Detect which cell encompasses the target text, then output its (X, Y) center coordinate. 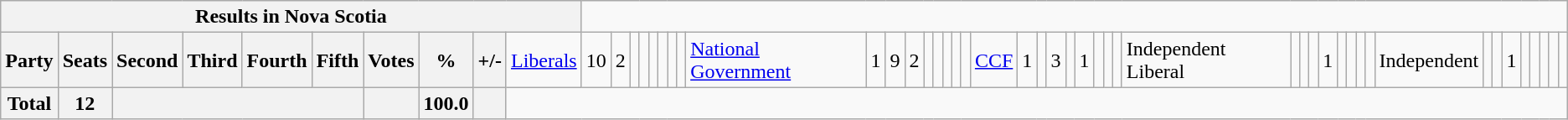
9 (895, 60)
Total (29, 103)
Results in Nova Scotia (291, 17)
100.0 (446, 103)
Independent (1429, 60)
Fourth (276, 60)
Party (29, 60)
Second (147, 60)
Seats (85, 60)
12 (85, 103)
Liberals (544, 60)
3 (1055, 60)
+/- (489, 60)
% (446, 60)
10 (596, 60)
National Government (776, 60)
Independent Liberal (1206, 60)
Third (213, 60)
Fifth (338, 60)
CCF (993, 60)
Votes (391, 60)
